Determine the (x, y) coordinate at the center of the cell enclosing the given text.  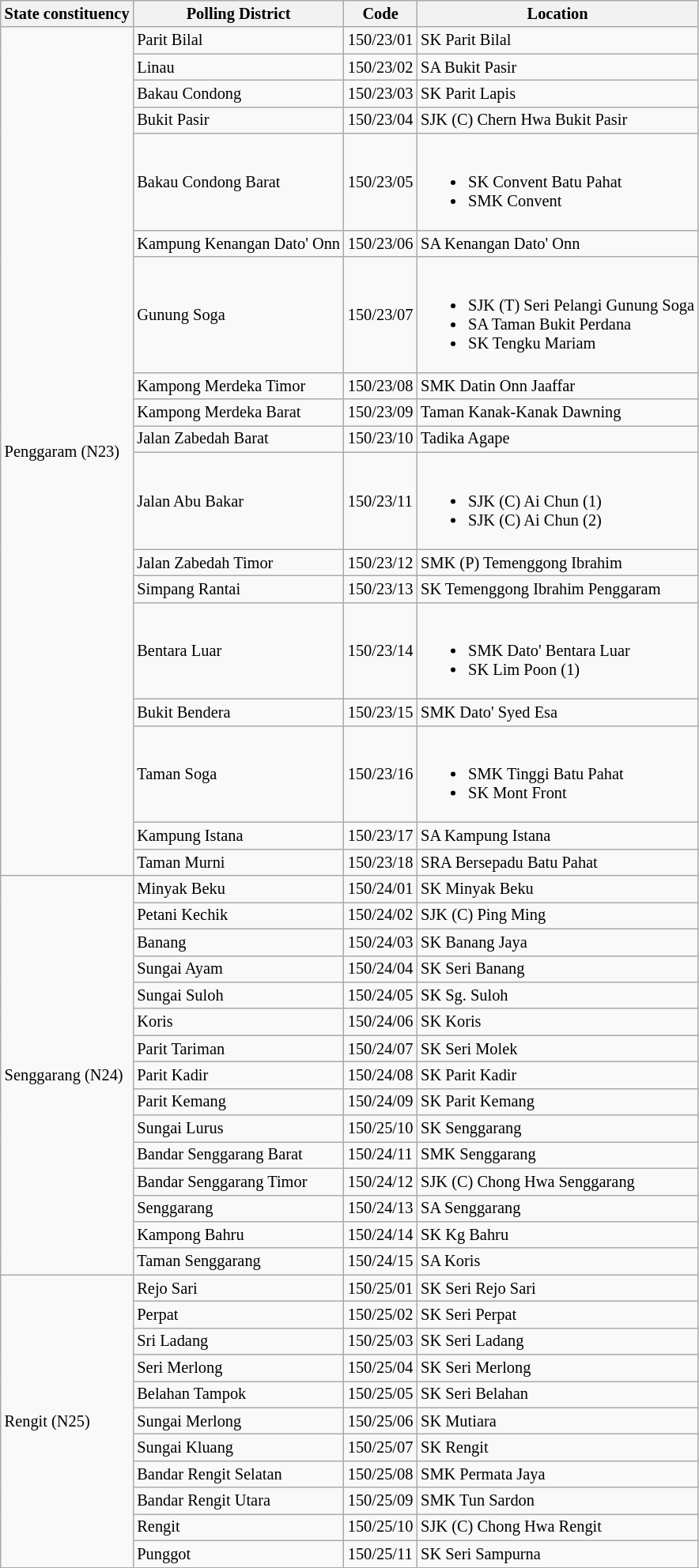
SA Bukit Pasir (557, 67)
150/25/05 (380, 1394)
SMK Datin Onn Jaaffar (557, 386)
SMK Tun Sardon (557, 1501)
Petani Kechik (238, 915)
Bandar Rengit Selatan (238, 1474)
SJK (C) Chong Hwa Senggarang (557, 1182)
SMK Permata Jaya (557, 1474)
150/23/13 (380, 589)
SJK (C) Chong Hwa Rengit (557, 1527)
150/23/11 (380, 500)
Kampong Merdeka Barat (238, 413)
SK Parit Lapis (557, 93)
Senggarang (N24) (67, 1075)
150/24/15 (380, 1261)
Kampong Merdeka Timor (238, 386)
150/24/06 (380, 1022)
150/23/10 (380, 439)
SJK (C) Chern Hwa Bukit Pasir (557, 120)
SK Senggarang (557, 1129)
Tadika Agape (557, 439)
Kampong Bahru (238, 1234)
Jalan Abu Bakar (238, 500)
Sungai Kluang (238, 1447)
Taman Senggarang (238, 1261)
SK Convent Batu PahatSMK Convent (557, 182)
SRA Bersepadu Batu Pahat (557, 862)
Penggaram (N23) (67, 451)
SK Parit Kemang (557, 1102)
150/23/04 (380, 120)
Sungai Merlong (238, 1421)
Sungai Lurus (238, 1129)
Code (380, 13)
150/24/05 (380, 995)
Bakau Condong (238, 93)
Bandar Senggarang Timor (238, 1182)
SK Banang Jaya (557, 942)
Parit Kemang (238, 1102)
150/24/12 (380, 1182)
150/23/09 (380, 413)
Parit Bilal (238, 40)
SK Rengit (557, 1447)
SA Kenangan Dato' Onn (557, 243)
SK Seri Belahan (557, 1394)
SK Seri Sampurna (557, 1554)
Rengit (N25) (67, 1421)
150/23/17 (380, 835)
150/25/09 (380, 1501)
Jalan Zabedah Barat (238, 439)
150/24/13 (380, 1208)
150/24/03 (380, 942)
Taman Kanak-Kanak Dawning (557, 413)
150/23/06 (380, 243)
150/24/09 (380, 1102)
SA Koris (557, 1261)
SK Seri Rejo Sari (557, 1288)
SK Sg. Suloh (557, 995)
SA Kampung Istana (557, 835)
Jalan Zabedah Timor (238, 563)
150/25/11 (380, 1554)
Perpat (238, 1314)
Parit Tariman (238, 1049)
150/23/02 (380, 67)
Parit Kadir (238, 1075)
State constituency (67, 13)
150/24/14 (380, 1234)
150/23/07 (380, 315)
Minyak Beku (238, 889)
Banang (238, 942)
Taman Soga (238, 774)
150/25/04 (380, 1368)
Location (557, 13)
150/24/07 (380, 1049)
150/25/03 (380, 1341)
Seri Merlong (238, 1368)
Bukit Bendera (238, 712)
Rejo Sari (238, 1288)
Bandar Senggarang Barat (238, 1155)
SK Seri Perpat (557, 1314)
150/23/03 (380, 93)
150/25/06 (380, 1421)
Senggarang (238, 1208)
150/23/01 (380, 40)
150/23/14 (380, 650)
Kampung Kenangan Dato' Onn (238, 243)
Sungai Suloh (238, 995)
Gunung Soga (238, 315)
Punggot (238, 1554)
SJK (C) Ping Ming (557, 915)
SK Seri Molek (557, 1049)
Simpang Rantai (238, 589)
SJK (C) Ai Chun (1)SJK (C) Ai Chun (2) (557, 500)
SK Parit Bilal (557, 40)
150/23/18 (380, 862)
Bukit Pasir (238, 120)
150/25/07 (380, 1447)
SMK Dato' Bentara LuarSK Lim Poon (1) (557, 650)
Sungai Ayam (238, 969)
150/23/15 (380, 712)
Bandar Rengit Utara (238, 1501)
SK Kg Bahru (557, 1234)
150/24/01 (380, 889)
150/25/02 (380, 1314)
SA Senggarang (557, 1208)
SMK Senggarang (557, 1155)
Bentara Luar (238, 650)
150/23/05 (380, 182)
SK Minyak Beku (557, 889)
Sri Ladang (238, 1341)
SJK (T) Seri Pelangi Gunung SogaSA Taman Bukit PerdanaSK Tengku Mariam (557, 315)
150/24/02 (380, 915)
150/23/16 (380, 774)
Bakau Condong Barat (238, 182)
SK Parit Kadir (557, 1075)
Rengit (238, 1527)
SMK (P) Temenggong Ibrahim (557, 563)
SK Seri Merlong (557, 1368)
150/25/01 (380, 1288)
150/23/08 (380, 386)
SMK Dato' Syed Esa (557, 712)
SK Seri Banang (557, 969)
Polling District (238, 13)
SK Temenggong Ibrahim Penggaram (557, 589)
Belahan Tampok (238, 1394)
SMK Tinggi Batu PahatSK Mont Front (557, 774)
SK Koris (557, 1022)
150/25/08 (380, 1474)
150/24/11 (380, 1155)
Koris (238, 1022)
Taman Murni (238, 862)
150/24/08 (380, 1075)
150/23/12 (380, 563)
Linau (238, 67)
SK Seri Ladang (557, 1341)
150/24/04 (380, 969)
SK Mutiara (557, 1421)
Kampung Istana (238, 835)
